Locate the cell with the specified text and output its [x, y] center coordinate. 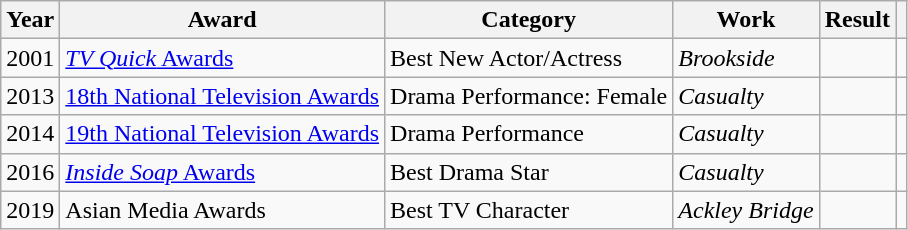
Category [529, 20]
2019 [30, 210]
Result [857, 20]
Ackley Bridge [746, 210]
Year [30, 20]
2014 [30, 134]
Best New Actor/Actress [529, 58]
Drama Performance [529, 134]
2013 [30, 96]
TV Quick Awards [222, 58]
Best Drama Star [529, 172]
2001 [30, 58]
19th National Television Awards [222, 134]
Award [222, 20]
Work [746, 20]
Inside Soap Awards [222, 172]
Drama Performance: Female [529, 96]
2016 [30, 172]
18th National Television Awards [222, 96]
Best TV Character [529, 210]
Asian Media Awards [222, 210]
Brookside [746, 58]
